For the text-containing cell, return its midpoint in [x, y] coordinate format. 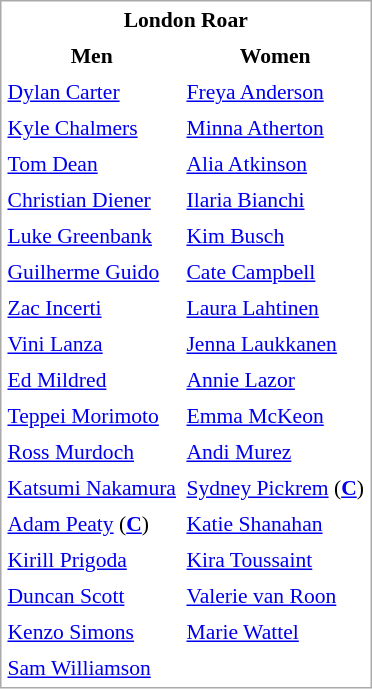
Kim Busch [275, 236]
Valerie van Roon [275, 596]
Sam Williamson [92, 668]
Luke Greenbank [92, 236]
Vini Lanza [92, 344]
Laura Lahtinen [275, 308]
Katsumi Nakamura [92, 488]
Sydney Pickrem (C) [275, 488]
Jenna Laukkanen [275, 344]
Katie Shanahan [275, 524]
Emma McKeon [275, 416]
Kira Toussaint [275, 560]
Adam Peaty (C) [92, 524]
Kyle Chalmers [92, 128]
Ross Murdoch [92, 452]
Ilaria Bianchi [275, 200]
Teppei Morimoto [92, 416]
Freya Anderson [275, 92]
London Roar [186, 20]
Cate Campbell [275, 272]
Kenzo Simons [92, 632]
Annie Lazor [275, 380]
Andi Murez [275, 452]
Duncan Scott [92, 596]
Guilherme Guido [92, 272]
Kirill Prigoda [92, 560]
Alia Atkinson [275, 164]
Ed Mildred [92, 380]
Zac Incerti [92, 308]
Men [92, 56]
Minna Atherton [275, 128]
Dylan Carter [92, 92]
Women [275, 56]
Marie Wattel [275, 632]
Christian Diener [92, 200]
Tom Dean [92, 164]
